Output the (x, y) coordinate of the center of the cell containing the given text.  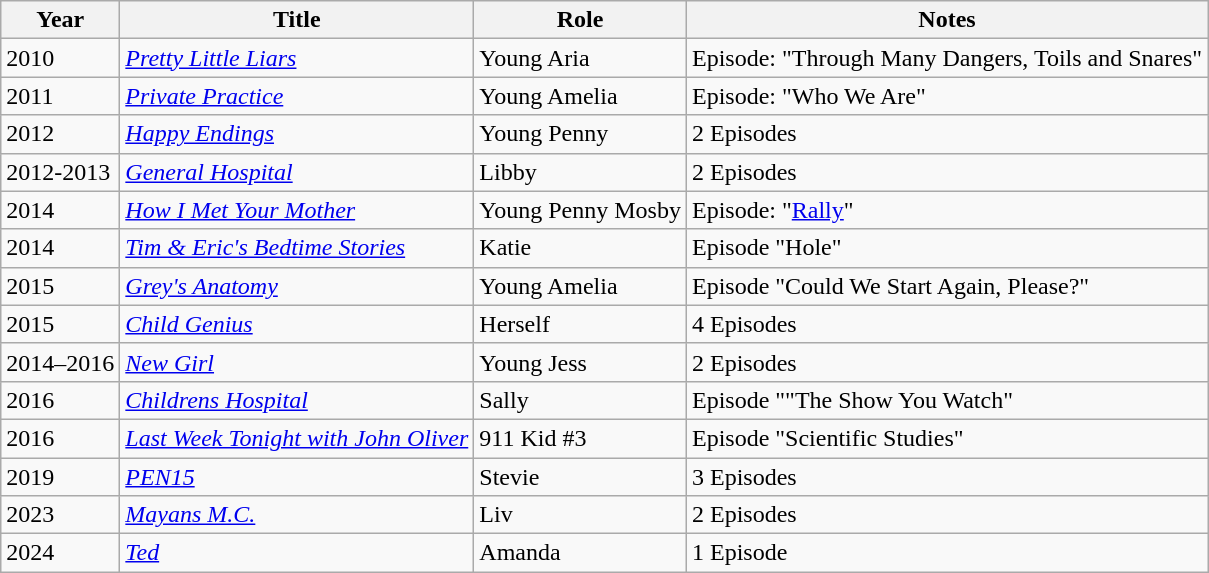
2024 (60, 553)
Liv (580, 515)
Pretty Little Liars (297, 58)
Amanda (580, 553)
Childrens Hospital (297, 400)
2014–2016 (60, 362)
Notes (946, 20)
2012-2013 (60, 172)
Happy Endings (297, 134)
Stevie (580, 477)
Young Penny (580, 134)
Episode ""The Show You Watch" (946, 400)
Title (297, 20)
Year (60, 20)
2023 (60, 515)
Episode: "Rally" (946, 210)
Young Jess (580, 362)
Tim & Eric's Bedtime Stories (297, 248)
How I Met Your Mother (297, 210)
Episode "Hole" (946, 248)
Role (580, 20)
2012 (60, 134)
2011 (60, 96)
Episode: "Through Many Dangers, Toils and Snares" (946, 58)
1 Episode (946, 553)
Episode "Could We Start Again, Please?" (946, 286)
2019 (60, 477)
Young Penny Mosby (580, 210)
Child Genius (297, 324)
Last Week Tonight with John Oliver (297, 438)
PEN15 (297, 477)
Ted (297, 553)
Libby (580, 172)
Sally (580, 400)
Herself (580, 324)
Katie (580, 248)
3 Episodes (946, 477)
Mayans M.C. (297, 515)
Grey's Anatomy (297, 286)
Private Practice (297, 96)
General Hospital (297, 172)
Episode: "Who We Are" (946, 96)
4 Episodes (946, 324)
Young Aria (580, 58)
2010 (60, 58)
New Girl (297, 362)
Episode "Scientific Studies" (946, 438)
911 Kid #3 (580, 438)
